Capture the cell that displays the provided text and extract its (x, y) central coordinate. 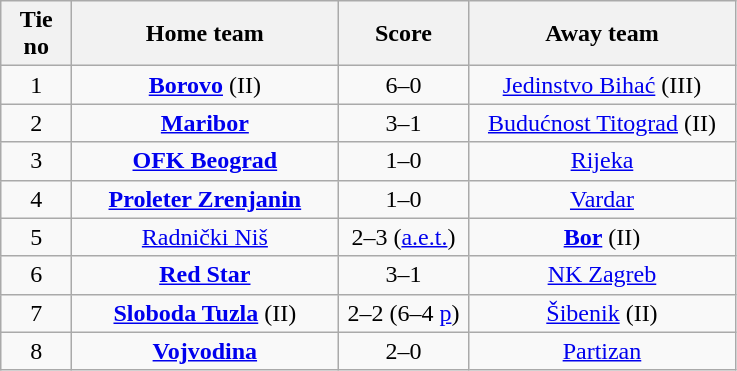
Borovo (II) (205, 85)
2–2 (6–4 p) (404, 313)
Score (404, 34)
6 (36, 275)
5 (36, 237)
OFK Beograd (205, 161)
Bor (II) (602, 237)
7 (36, 313)
1 (36, 85)
4 (36, 199)
2 (36, 123)
Proleter Zrenjanin (205, 199)
Away team (602, 34)
Sloboda Tuzla (II) (205, 313)
Partizan (602, 351)
6–0 (404, 85)
Rijeka (602, 161)
Vardar (602, 199)
Maribor (205, 123)
2–3 (a.e.t.) (404, 237)
Budućnost Titograd (II) (602, 123)
Šibenik (II) (602, 313)
2–0 (404, 351)
Red Star (205, 275)
8 (36, 351)
3 (36, 161)
Tie no (36, 34)
NK Zagreb (602, 275)
Jedinstvo Bihać (III) (602, 85)
Vojvodina (205, 351)
Home team (205, 34)
Radnički Niš (205, 237)
